Extract the [X, Y] coordinate from the center of the cell holding the provided text.  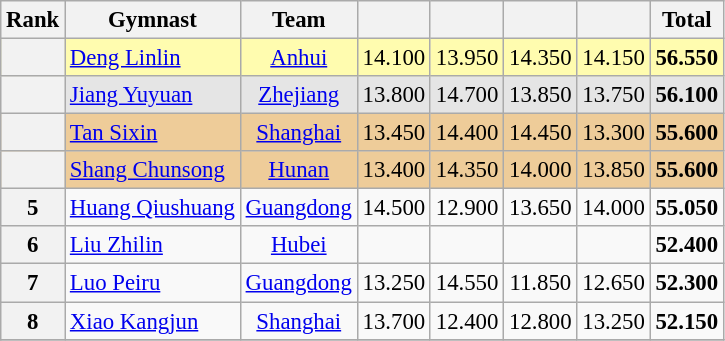
12.900 [466, 208]
13.950 [466, 58]
7 [33, 283]
Liu Zhilin [153, 245]
Anhui [298, 58]
Shang Chunsong [153, 170]
5 [33, 208]
56.100 [686, 95]
12.800 [540, 321]
13.450 [394, 133]
14.400 [466, 133]
Huang Qiushuang [153, 208]
Xiao Kangjun [153, 321]
Zhejiang [298, 95]
Jiang Yuyuan [153, 95]
14.450 [540, 133]
52.150 [686, 321]
14.100 [394, 58]
12.400 [466, 321]
14.150 [614, 58]
Tan Sixin [153, 133]
Rank [33, 20]
11.850 [540, 283]
52.300 [686, 283]
14.550 [466, 283]
13.700 [394, 321]
13.750 [614, 95]
6 [33, 245]
13.300 [614, 133]
56.550 [686, 58]
13.400 [394, 170]
Hubei [298, 245]
13.800 [394, 95]
55.050 [686, 208]
12.650 [614, 283]
8 [33, 321]
Luo Peiru [153, 283]
14.700 [466, 95]
Total [686, 20]
Team [298, 20]
14.500 [394, 208]
52.400 [686, 245]
Gymnast [153, 20]
Hunan [298, 170]
13.650 [540, 208]
Deng Linlin [153, 58]
